Return the [X, Y] coordinate for the center point of the cell that contains the specified text.  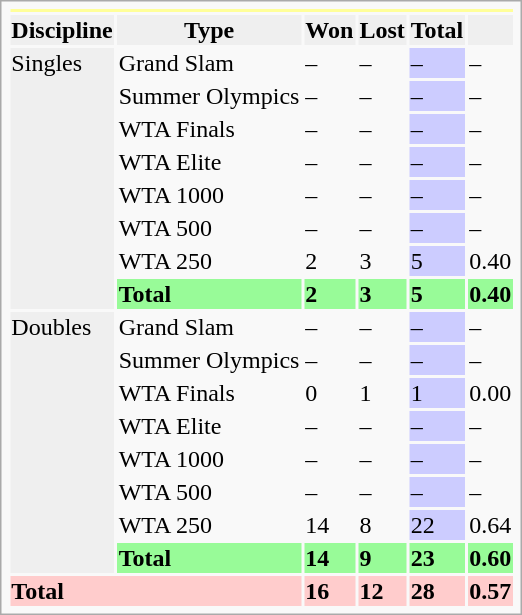
0.64 [490, 525]
22 [436, 525]
0.00 [490, 393]
28 [436, 591]
Discipline [62, 30]
Type [209, 30]
16 [330, 591]
12 [382, 591]
Singles [62, 178]
Won [330, 30]
9 [382, 558]
23 [436, 558]
8 [382, 525]
0.57 [490, 591]
0 [330, 393]
Doubles [62, 442]
0.60 [490, 558]
Lost [382, 30]
